Capture the cell that displays the provided text and extract its (x, y) central coordinate. 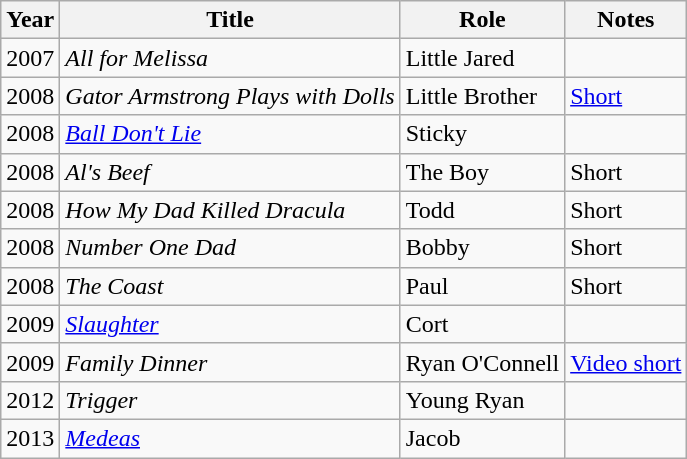
2012 (30, 400)
Sticky (482, 134)
Year (30, 20)
The Boy (482, 172)
Video short (626, 362)
Family Dinner (230, 362)
Notes (626, 20)
Little Brother (482, 96)
Role (482, 20)
Ryan O'Connell (482, 362)
Number One Dad (230, 248)
Trigger (230, 400)
Al's Beef (230, 172)
How My Dad Killed Dracula (230, 210)
Bobby (482, 248)
Jacob (482, 438)
The Coast (230, 286)
Ball Don't Lie (230, 134)
Cort (482, 324)
2013 (30, 438)
Slaughter (230, 324)
Paul (482, 286)
Young Ryan (482, 400)
All for Melissa (230, 58)
Gator Armstrong Plays with Dolls (230, 96)
2007 (30, 58)
Todd (482, 210)
Medeas (230, 438)
Title (230, 20)
Little Jared (482, 58)
